Find where the given text appears and provide that cell's center as (x, y) coordinate. 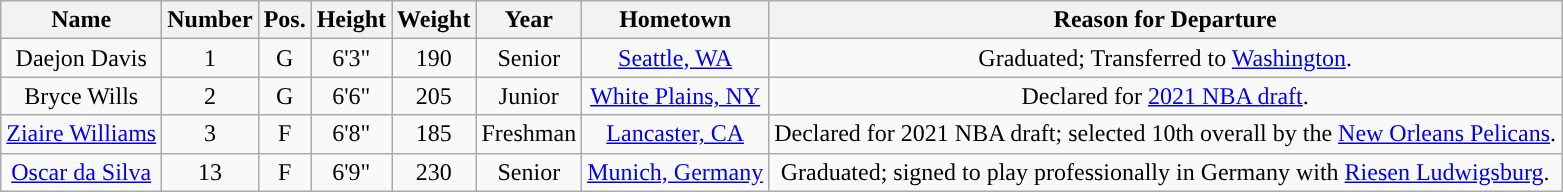
Ziaire Williams (82, 134)
White Plains, NY (676, 96)
Year (529, 20)
2 (210, 96)
185 (434, 134)
Declared for 2021 NBA draft. (1166, 96)
Height (351, 20)
Seattle, WA (676, 58)
Daejon Davis (82, 58)
1 (210, 58)
230 (434, 172)
Lancaster, CA (676, 134)
6'3" (351, 58)
Name (82, 20)
Bryce Wills (82, 96)
Pos. (284, 20)
Junior (529, 96)
Munich, Germany (676, 172)
Weight (434, 20)
Graduated; Transferred to Washington. (1166, 58)
3 (210, 134)
6'8" (351, 134)
190 (434, 58)
205 (434, 96)
Reason for Departure (1166, 20)
Graduated; signed to play professionally in Germany with Riesen Ludwigsburg. (1166, 172)
Hometown (676, 20)
13 (210, 172)
Declared for 2021 NBA draft; selected 10th overall by the New Orleans Pelicans. (1166, 134)
Oscar da Silva (82, 172)
Number (210, 20)
Freshman (529, 134)
6'9" (351, 172)
6'6" (351, 96)
